Scan for the cell matching the given text and deliver its (x, y) coordinate at center. 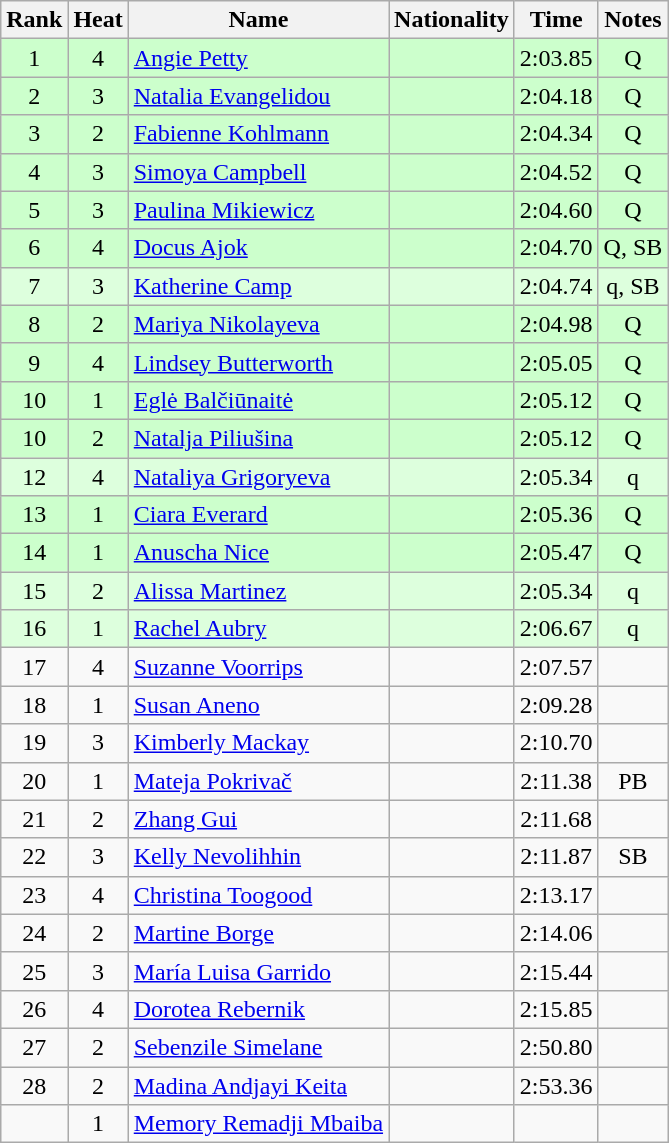
2:14.06 (556, 933)
2:04.60 (556, 210)
María Luisa Garrido (258, 971)
25 (34, 971)
Ciara Everard (258, 515)
Heat (98, 20)
2:10.70 (556, 743)
Susan Aneno (258, 705)
6 (34, 248)
2:11.38 (556, 781)
Katherine Camp (258, 286)
Memory Remadji Mbaiba (258, 1124)
21 (34, 819)
Sebenzile Simelane (258, 1047)
2:05.47 (556, 553)
Paulina Mikiewicz (258, 210)
Madina Andjayi Keita (258, 1085)
PB (633, 781)
2:15.85 (556, 1009)
2:11.68 (556, 819)
Name (258, 20)
2:04.18 (556, 96)
Docus Ajok (258, 248)
23 (34, 895)
Rank (34, 20)
2:09.28 (556, 705)
Simoya Campbell (258, 172)
22 (34, 857)
Lindsey Butterworth (258, 362)
28 (34, 1085)
9 (34, 362)
2:04.98 (556, 324)
17 (34, 667)
2:04.34 (556, 134)
Anuscha Nice (258, 553)
Dorotea Rebernik (258, 1009)
Natalja Piliušina (258, 438)
2:11.87 (556, 857)
2:04.70 (556, 248)
SB (633, 857)
q, SB (633, 286)
Rachel Aubry (258, 629)
19 (34, 743)
5 (34, 210)
Natalia Evangelidou (258, 96)
Christina Toogood (258, 895)
2:07.57 (556, 667)
Q, SB (633, 248)
Time (556, 20)
27 (34, 1047)
Notes (633, 20)
2:50.80 (556, 1047)
Alissa Martinez (258, 591)
2:15.44 (556, 971)
Fabienne Kohlmann (258, 134)
8 (34, 324)
18 (34, 705)
Angie Petty (258, 58)
12 (34, 477)
Nationality (452, 20)
2:53.36 (556, 1085)
Mateja Pokrivač (258, 781)
2:03.85 (556, 58)
16 (34, 629)
20 (34, 781)
Kimberly Mackay (258, 743)
24 (34, 933)
2:05.36 (556, 515)
Mariya Nikolayeva (258, 324)
Nataliya Grigoryeva (258, 477)
2:13.17 (556, 895)
14 (34, 553)
Eglė Balčiūnaitė (258, 400)
7 (34, 286)
Kelly Nevolihhin (258, 857)
2:04.52 (556, 172)
26 (34, 1009)
Martine Borge (258, 933)
15 (34, 591)
Suzanne Voorrips (258, 667)
2:05.05 (556, 362)
13 (34, 515)
Zhang Gui (258, 819)
2:04.74 (556, 286)
2:06.67 (556, 629)
